Pinpoint the cell where the given text exists, returning its (x, y) midpoint coordinate. 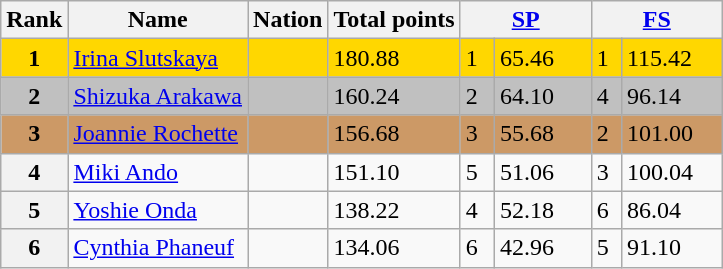
156.68 (394, 134)
Name (158, 20)
115.42 (672, 58)
42.96 (542, 248)
86.04 (672, 210)
138.22 (394, 210)
151.10 (394, 172)
96.14 (672, 96)
55.68 (542, 134)
101.00 (672, 134)
Rank (34, 20)
100.04 (672, 172)
Yoshie Onda (158, 210)
134.06 (394, 248)
Cynthia Phaneuf (158, 248)
Joannie Rochette (158, 134)
64.10 (542, 96)
Shizuka Arakawa (158, 96)
52.18 (542, 210)
65.46 (542, 58)
SP (526, 20)
FS (656, 20)
Miki Ando (158, 172)
Total points (394, 20)
51.06 (542, 172)
180.88 (394, 58)
160.24 (394, 96)
Nation (288, 20)
91.10 (672, 248)
Irina Slutskaya (158, 58)
